Return the (X, Y) coordinate for the center point of the cell that contains the specified text.  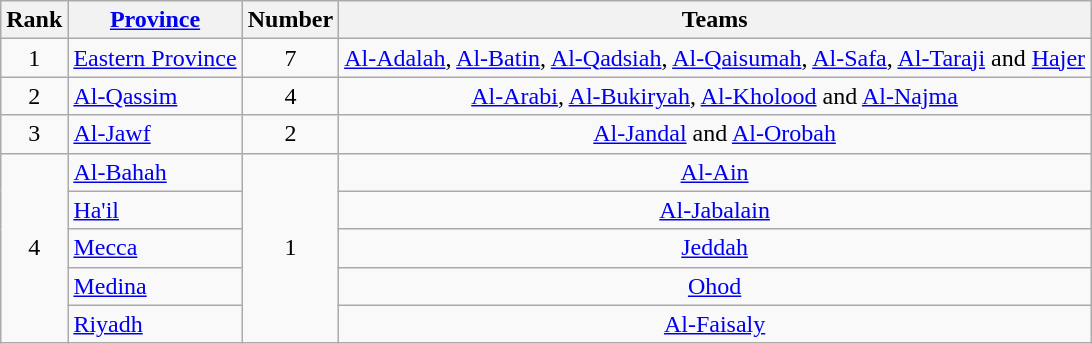
Eastern Province (155, 58)
Medina (155, 286)
3 (34, 134)
Rank (34, 20)
Al-Jandal and Al-Orobah (715, 134)
Al-Jawf (155, 134)
Al-Faisaly (715, 324)
Al-Ain (715, 172)
Province (155, 20)
Teams (715, 20)
Al-Qassim (155, 96)
Riyadh (155, 324)
Jeddah (715, 248)
Number (290, 20)
Ohod (715, 286)
Al-Arabi, Al-Bukiryah, Al-Kholood and Al-Najma (715, 96)
Al-Jabalain (715, 210)
Mecca (155, 248)
Ha'il (155, 210)
Al-Adalah, Al-Batin, Al-Qadsiah, Al-Qaisumah, Al-Safa, Al-Taraji and Hajer (715, 58)
Al-Bahah (155, 172)
7 (290, 58)
